Return [x, y] of the center of cell containing provided text 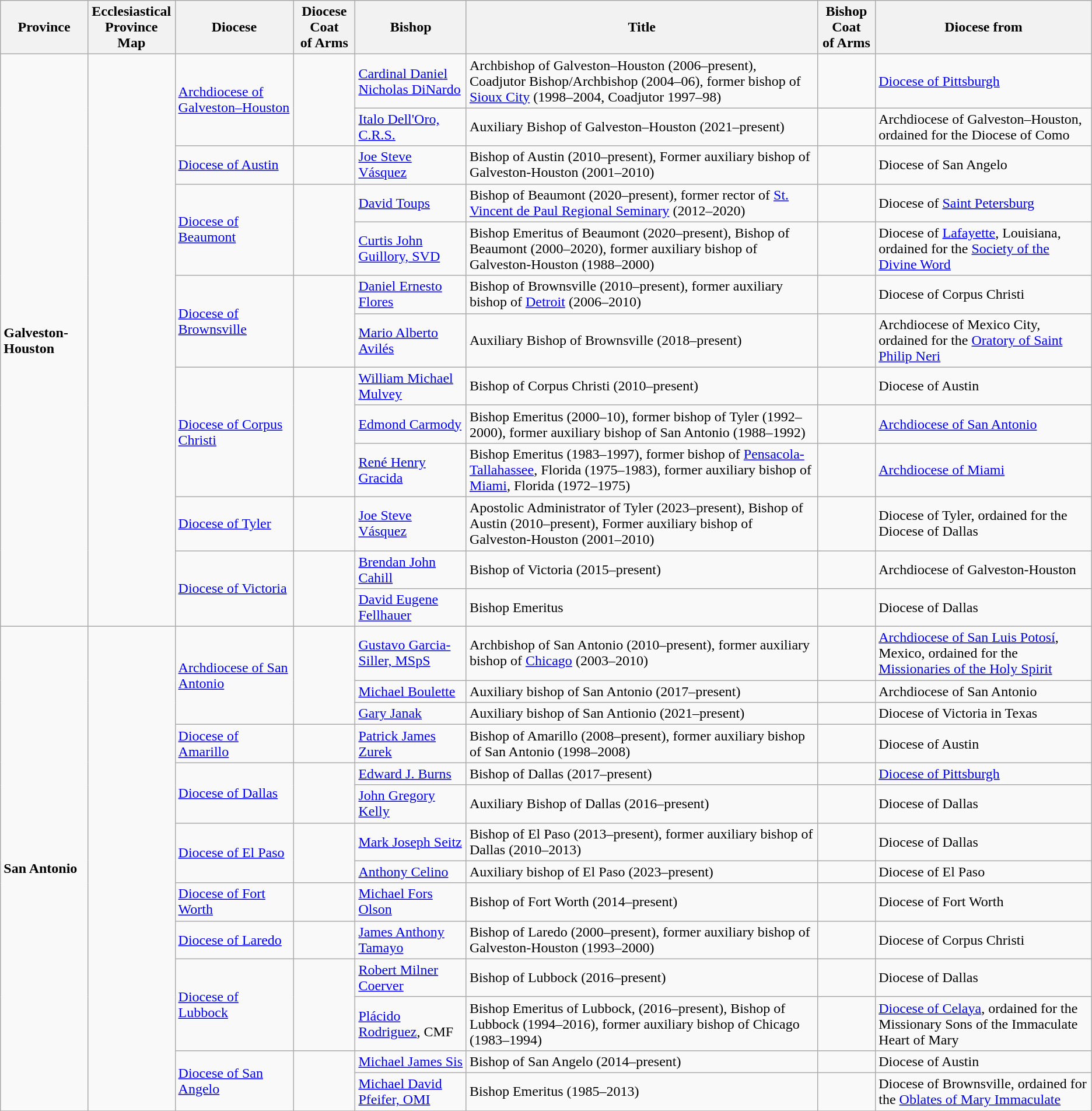
Diocese of Saint Petersburg [984, 203]
Bishop Emeritus (2000–10), former bishop of Tyler (1992–2000), former auxiliary bishop of San Antonio (1988–1992) [642, 424]
Diocese [235, 27]
Auxiliary Bishop of Dallas (2016–present) [642, 804]
Diocese of Tyler, ordained for the Diocese of Dallas [984, 523]
Diocese of Brownsville, ordained for the Oblates of Mary Immaculate [984, 1091]
John Gregory Kelly [411, 804]
Galveston-Houston [44, 341]
Archdiocese of Miami [984, 470]
Bishop Coatof Arms [846, 27]
David Eugene Fellhauer [411, 608]
Bishop of Austin (2010–present), Former auxiliary bishop of Galveston-Houston (2001–2010) [642, 165]
Auxiliary Bishop of Brownsville (2018–present) [642, 340]
Archdiocese of Galveston–Houston [235, 100]
Bishop of Brownsville (2010–present), former auxiliary bishop of Detroit (2006–2010) [642, 294]
Bishop Emeritus [642, 608]
Diocese of Laredo [235, 939]
Bishop of Dallas (2017–present) [642, 774]
Gustavo Garcia-Siller, MSpS [411, 654]
Archbishop of Galveston–Houston (2006–present),Coadjutor Bishop/Archbishop (2004–06), former bishop of Sioux City (1998–2004, Coadjutor 1997–98) [642, 81]
Bishop [411, 27]
Edward J. Burns [411, 774]
Bishop of Corpus Christi (2010–present) [642, 386]
Bishop of Beaumont (2020–present), former rector of St. Vincent de Paul Regional Seminary (2012–2020) [642, 203]
Bishop of El Paso (2013–present), former auxiliary bishop of Dallas (2010–2013) [642, 841]
Michael Fors Olson [411, 902]
Curtis John Guillory, SVD [411, 249]
Archdiocese of Galveston-Houston [984, 570]
Diocese of Celaya, ordained for the Missionary Sons of the Immaculate Heart of Mary [984, 1023]
Diocese of Amarillo [235, 743]
James Anthony Tamayo [411, 939]
Diocese of Victoria in Texas [984, 714]
Cardinal Daniel Nicholas DiNardo [411, 81]
Bishop Emeritus (1985–2013) [642, 1091]
Auxiliary Bishop of Galveston–Houston (2021–present) [642, 127]
Archdiocese of San Luis Potosí, Mexico, ordained for the Missionaries of the Holy Spirit [984, 654]
David Toups [411, 203]
Archbishop of San Antonio (2010–present), former auxiliary bishop of Chicago (2003–2010) [642, 654]
Bishop of Fort Worth (2014–present) [642, 902]
Italo Dell'Oro, C.R.S. [411, 127]
Apostolic Administrator of Tyler (2023–present), Bishop of Austin (2010–present), Former auxiliary bishop of Galveston-Houston (2001–2010) [642, 523]
Bishop Emeritus (1983–1997), former bishop of Pensacola-Tallahassee, Florida (1975–1983), former auxiliary bishop of Miami, Florida (1972–1975) [642, 470]
Title [642, 27]
Anthony Celino [411, 872]
Auxiliary bishop of San Antionio (2021–present) [642, 714]
Mario Alberto Avilés [411, 340]
Diocese of Victoria [235, 589]
Daniel Ernesto Flores [411, 294]
Diocese of Tyler [235, 523]
Bishop of Amarillo (2008–present), former auxiliary bishop of San Antonio (1998–2008) [642, 743]
San Antonio [44, 869]
Bishop of Victoria (2015–present) [642, 570]
Bishop Emeritus of Lubbock, (2016–present), Bishop of Lubbock (1994–2016), former auxiliary bishop of Chicago (1983–1994) [642, 1023]
Archdiocese of Mexico City, ordained for the Oratory of Saint Philip Neri [984, 340]
Bishop of Lubbock (2016–present) [642, 978]
Province [44, 27]
Mark Joseph Seitz [411, 841]
Robert Milner Coerver [411, 978]
Patrick James Zurek [411, 743]
Diocese of Lubbock [235, 1005]
Edmond Carmody [411, 424]
René Henry Gracida [411, 470]
Diocese of Beaumont [235, 230]
Auxiliary bishop of El Paso (2023–present) [642, 872]
William Michael Mulvey [411, 386]
Diocese Coatof Arms [324, 27]
Diocese from [984, 27]
Michael Boulette [411, 691]
Plácido Rodriguez, CMF [411, 1023]
Diocese of Brownsville [235, 321]
Bishop of Laredo (2000–present), former auxiliary bishop of Galveston-Houston (1993–2000) [642, 939]
Diocese of Lafayette, Louisiana, ordained for the Society of the Divine Word [984, 249]
Auxiliary bishop of San Antonio (2017–present) [642, 691]
Ecclesiastical Province Map [131, 27]
Michael James Sis [411, 1061]
Michael David Pfeifer, OMI [411, 1091]
Brendan John Cahill [411, 570]
Archdiocese of Galveston–Houston, ordained for the Diocese of Como [984, 127]
Bishop Emeritus of Beaumont (2020–present), Bishop of Beaumont (2000–2020), former auxiliary bishop of Galveston-Houston (1988–2000) [642, 249]
Bishop of San Angelo (2014–present) [642, 1061]
Gary Janak [411, 714]
